Locate the cell with the specified text and output its (X, Y) center coordinate. 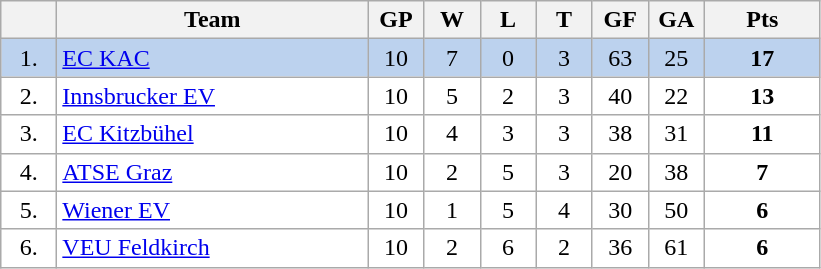
5. (29, 210)
31 (676, 134)
Team (212, 20)
1. (29, 58)
VEU Feldkirch (212, 248)
W (452, 20)
3. (29, 134)
GF (620, 20)
63 (620, 58)
25 (676, 58)
61 (676, 248)
4. (29, 172)
13 (762, 96)
17 (762, 58)
22 (676, 96)
EC KAC (212, 58)
Wiener EV (212, 210)
Innsbrucker EV (212, 96)
36 (620, 248)
1 (452, 210)
EC Kitzbühel (212, 134)
Pts (762, 20)
0 (508, 58)
GP (396, 20)
20 (620, 172)
GA (676, 20)
40 (620, 96)
6. (29, 248)
11 (762, 134)
2. (29, 96)
L (508, 20)
30 (620, 210)
ATSE Graz (212, 172)
50 (676, 210)
T (564, 20)
